Extract the (x, y) coordinate from the center of the cell holding the provided text.  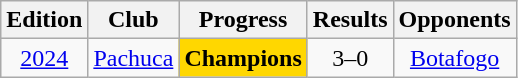
Results (350, 20)
Opponents (454, 20)
Progress (243, 20)
Pachuca (134, 58)
Club (134, 20)
Champions (243, 58)
Edition (44, 20)
3–0 (350, 58)
2024 (44, 58)
Botafogo (454, 58)
